Output the [x, y] coordinate of the center of the cell containing the given text.  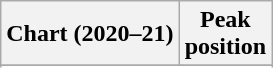
Chart (2020–21) [90, 34]
Peakposition [225, 34]
